Pinpoint the cell where the given text exists, returning its (X, Y) midpoint coordinate. 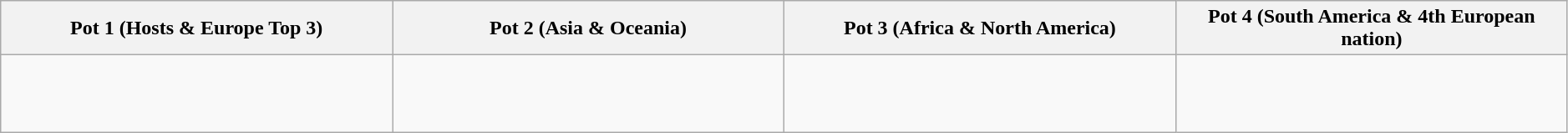
Pot 2 (Asia & Oceania) (588, 28)
Pot 3 (Africa & North America) (979, 28)
Pot 4 (South America & 4th European nation) (1372, 28)
Pot 1 (Hosts & Europe Top 3) (197, 28)
